Identify which cell holds the provided text, then report its (x, y) central coordinate. 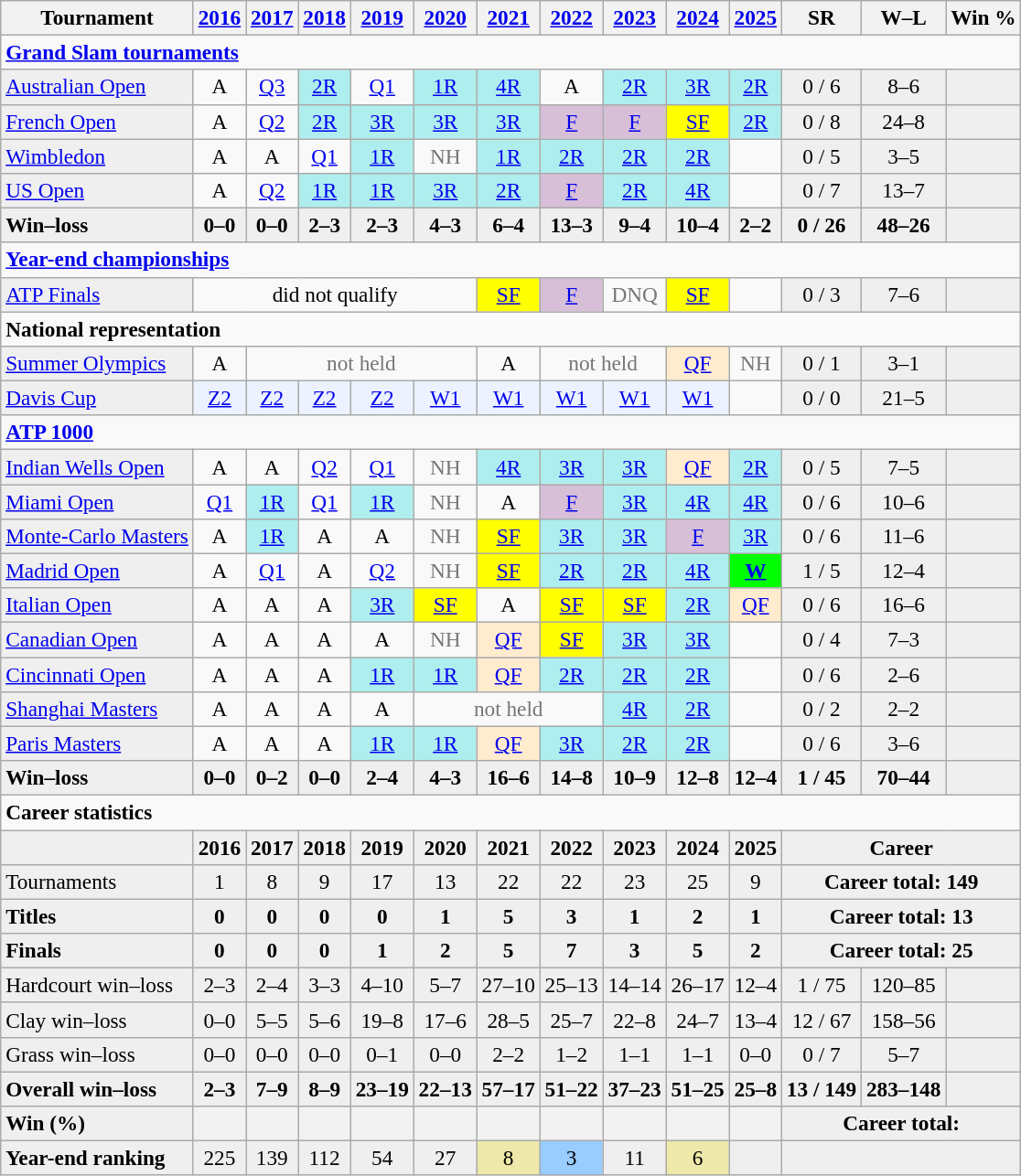
24–8 (904, 122)
7–5 (904, 466)
11–6 (904, 536)
13–4 (756, 1020)
Career statistics (510, 812)
SR (822, 17)
1 / 5 (822, 571)
112 (324, 1158)
1–2 (571, 1054)
0 / 8 (822, 122)
6–4 (509, 225)
W–L (904, 17)
21–5 (904, 398)
3–1 (904, 363)
70–44 (904, 777)
0–2 (273, 777)
139 (273, 1158)
14–14 (635, 985)
25–8 (756, 1088)
37–23 (635, 1088)
3–6 (904, 743)
12–8 (697, 777)
Career (900, 847)
25 (697, 882)
25–7 (571, 1020)
W (756, 571)
22–13 (445, 1088)
57–17 (509, 1088)
Australian Open (97, 87)
Q3 (273, 87)
Win (%) (97, 1123)
51–25 (697, 1088)
0 / 26 (822, 225)
3–3 (324, 985)
13–3 (571, 225)
17 (382, 882)
3–5 (904, 155)
7–3 (904, 639)
23–19 (382, 1088)
0–1 (382, 1054)
10–4 (697, 225)
8–6 (904, 87)
12 / 67 (822, 1020)
Tournaments (97, 882)
Win % (983, 17)
French Open (97, 122)
0 / 1 (822, 363)
Career total: 149 (900, 882)
Shanghai Masters (97, 709)
Overall win–loss (97, 1088)
Paris Masters (97, 743)
2–6 (904, 674)
Grass win–loss (97, 1054)
22–8 (635, 1020)
did not qualify (335, 294)
27 (445, 1158)
9–4 (635, 225)
283–148 (904, 1088)
24–7 (697, 1020)
Career total: (900, 1123)
Indian Wells Open (97, 466)
13–7 (904, 190)
0 / 2 (822, 709)
1 / 45 (822, 777)
7–6 (904, 294)
4–10 (382, 985)
Monte-Carlo Masters (97, 536)
Davis Cup (97, 398)
158–56 (904, 1020)
Cincinnati Open (97, 674)
48–26 (904, 225)
5–6 (324, 1020)
US Open (97, 190)
225 (220, 1158)
10–9 (635, 777)
17–6 (445, 1020)
Tournament (97, 17)
28–5 (509, 1020)
Grand Slam tournaments (510, 52)
120–85 (904, 985)
Wimbledon (97, 155)
10–6 (904, 501)
Career total: 13 (900, 916)
19–8 (382, 1020)
27–10 (509, 985)
Canadian Open (97, 639)
ATP Finals (97, 294)
DNQ (635, 294)
26–17 (697, 985)
Titles (97, 916)
14–8 (571, 777)
Finals (97, 950)
0 / 0 (822, 398)
1 / 75 (822, 985)
National representation (510, 328)
Italian Open (97, 605)
Year-end championships (510, 260)
Hardcourt win–loss (97, 985)
Miami Open (97, 501)
0 / 4 (822, 639)
25–13 (571, 985)
23 (635, 882)
54 (382, 1158)
7 (571, 950)
8–9 (324, 1088)
13 / 149 (822, 1088)
11 (635, 1158)
51–22 (571, 1088)
7–9 (273, 1088)
5–5 (273, 1020)
ATP 1000 (510, 433)
13 (445, 882)
Summer Olympics (97, 363)
Year-end ranking (97, 1158)
0 / 3 (822, 294)
Career total: 25 (900, 950)
Madrid Open (97, 571)
6 (697, 1158)
Clay win–loss (97, 1020)
